From the cell containing the given text, extract its center point as (X, Y) coordinate. 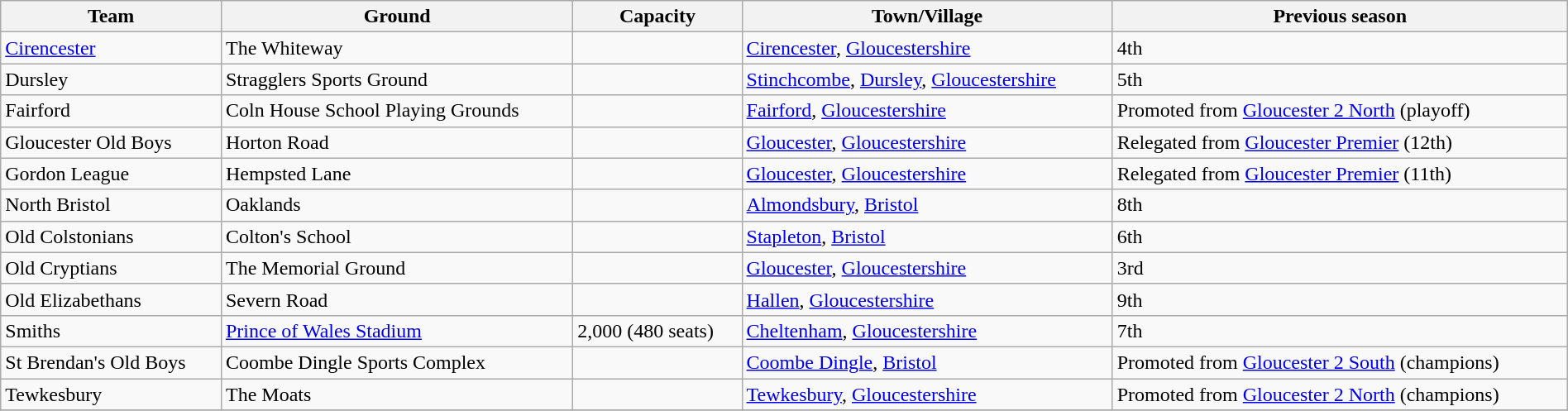
3rd (1340, 268)
5th (1340, 79)
Prince of Wales Stadium (397, 331)
Relegated from Gloucester Premier (12th) (1340, 142)
North Bristol (111, 205)
Cirencester, Gloucestershire (927, 48)
Old Elizabethans (111, 299)
4th (1340, 48)
Tewkesbury, Gloucestershire (927, 394)
8th (1340, 205)
Hempsted Lane (397, 174)
Stragglers Sports Ground (397, 79)
Coln House School Playing Grounds (397, 111)
Gordon League (111, 174)
Gloucester Old Boys (111, 142)
The Whiteway (397, 48)
Old Cryptians (111, 268)
Cheltenham, Gloucestershire (927, 331)
Almondsbury, Bristol (927, 205)
7th (1340, 331)
Stapleton, Bristol (927, 237)
Horton Road (397, 142)
Previous season (1340, 17)
Capacity (657, 17)
Coombe Dingle Sports Complex (397, 362)
The Memorial Ground (397, 268)
Tewkesbury (111, 394)
2,000 (480 seats) (657, 331)
St Brendan's Old Boys (111, 362)
Fairford (111, 111)
Dursley (111, 79)
Promoted from Gloucester 2 North (champions) (1340, 394)
9th (1340, 299)
Relegated from Gloucester Premier (11th) (1340, 174)
Promoted from Gloucester 2 South (champions) (1340, 362)
Old Colstonians (111, 237)
Colton's School (397, 237)
Team (111, 17)
Stinchcombe, Dursley, Gloucestershire (927, 79)
Oaklands (397, 205)
Fairford, Gloucestershire (927, 111)
Town/Village (927, 17)
Promoted from Gloucester 2 North (playoff) (1340, 111)
The Moats (397, 394)
Severn Road (397, 299)
Hallen, Gloucestershire (927, 299)
Coombe Dingle, Bristol (927, 362)
Cirencester (111, 48)
Ground (397, 17)
6th (1340, 237)
Smiths (111, 331)
